Identify which cell holds the provided text, then report its (x, y) central coordinate. 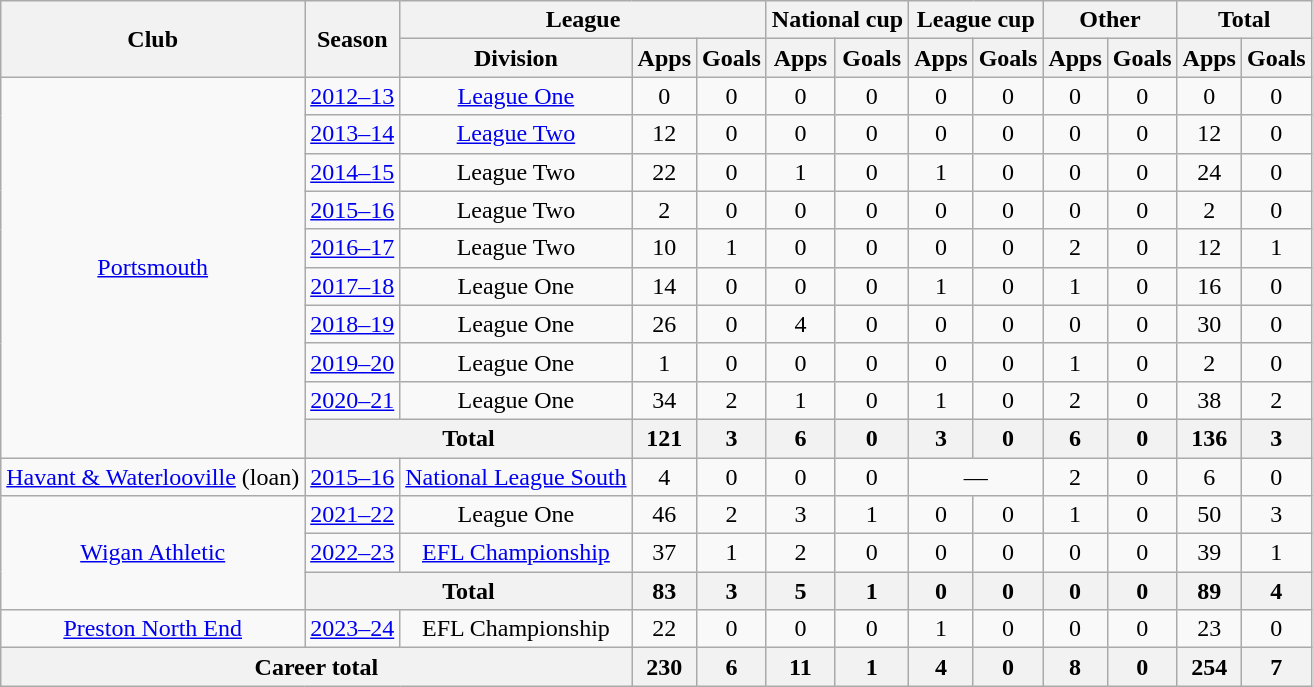
30 (1209, 324)
Havant & Waterlooville (loan) (153, 477)
Career total (316, 667)
2019–20 (352, 362)
50 (1209, 515)
89 (1209, 591)
39 (1209, 553)
National cup (837, 20)
2017–18 (352, 286)
11 (800, 667)
2021–22 (352, 515)
26 (664, 324)
121 (664, 438)
34 (664, 400)
2020–21 (352, 400)
Preston North End (153, 629)
2013–14 (352, 134)
2018–19 (352, 324)
2023–24 (352, 629)
— (976, 477)
16 (1209, 286)
2022–23 (352, 553)
37 (664, 553)
2016–17 (352, 248)
24 (1209, 172)
46 (664, 515)
5 (800, 591)
2014–15 (352, 172)
2012–13 (352, 96)
League cup (976, 20)
230 (664, 667)
254 (1209, 667)
23 (1209, 629)
14 (664, 286)
League (584, 20)
10 (664, 248)
National League South (516, 477)
8 (1075, 667)
Other (1110, 20)
Wigan Athletic (153, 553)
Season (352, 39)
Club (153, 39)
7 (1276, 667)
83 (664, 591)
Portsmouth (153, 268)
Division (516, 58)
38 (1209, 400)
136 (1209, 438)
